Provide the (X, Y) coordinate of the cell's center where the given text is located.  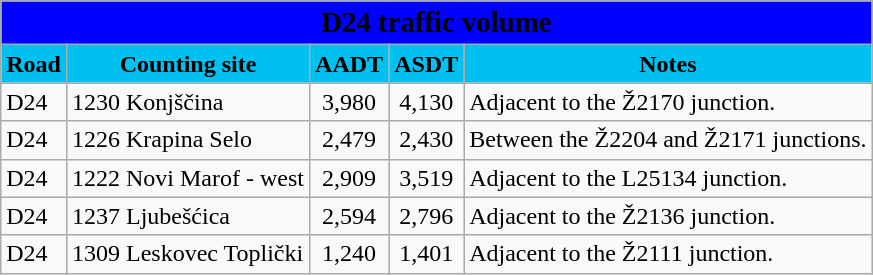
Notes (668, 64)
Adjacent to the Ž2170 junction. (668, 102)
1222 Novi Marof - west (188, 178)
3,980 (350, 102)
Adjacent to the Ž2111 junction. (668, 254)
1,240 (350, 254)
2,479 (350, 140)
3,519 (426, 178)
Road (34, 64)
1226 Krapina Selo (188, 140)
1,401 (426, 254)
2,430 (426, 140)
Counting site (188, 64)
2,796 (426, 216)
1230 Konjščina (188, 102)
2,909 (350, 178)
2,594 (350, 216)
Adjacent to the Ž2136 junction. (668, 216)
4,130 (426, 102)
1237 Ljubešćica (188, 216)
D24 traffic volume (436, 23)
ASDT (426, 64)
Adjacent to the L25134 junction. (668, 178)
1309 Leskovec Toplički (188, 254)
AADT (350, 64)
Between the Ž2204 and Ž2171 junctions. (668, 140)
